Detect which cell encompasses the target text, then output its [X, Y] center coordinate. 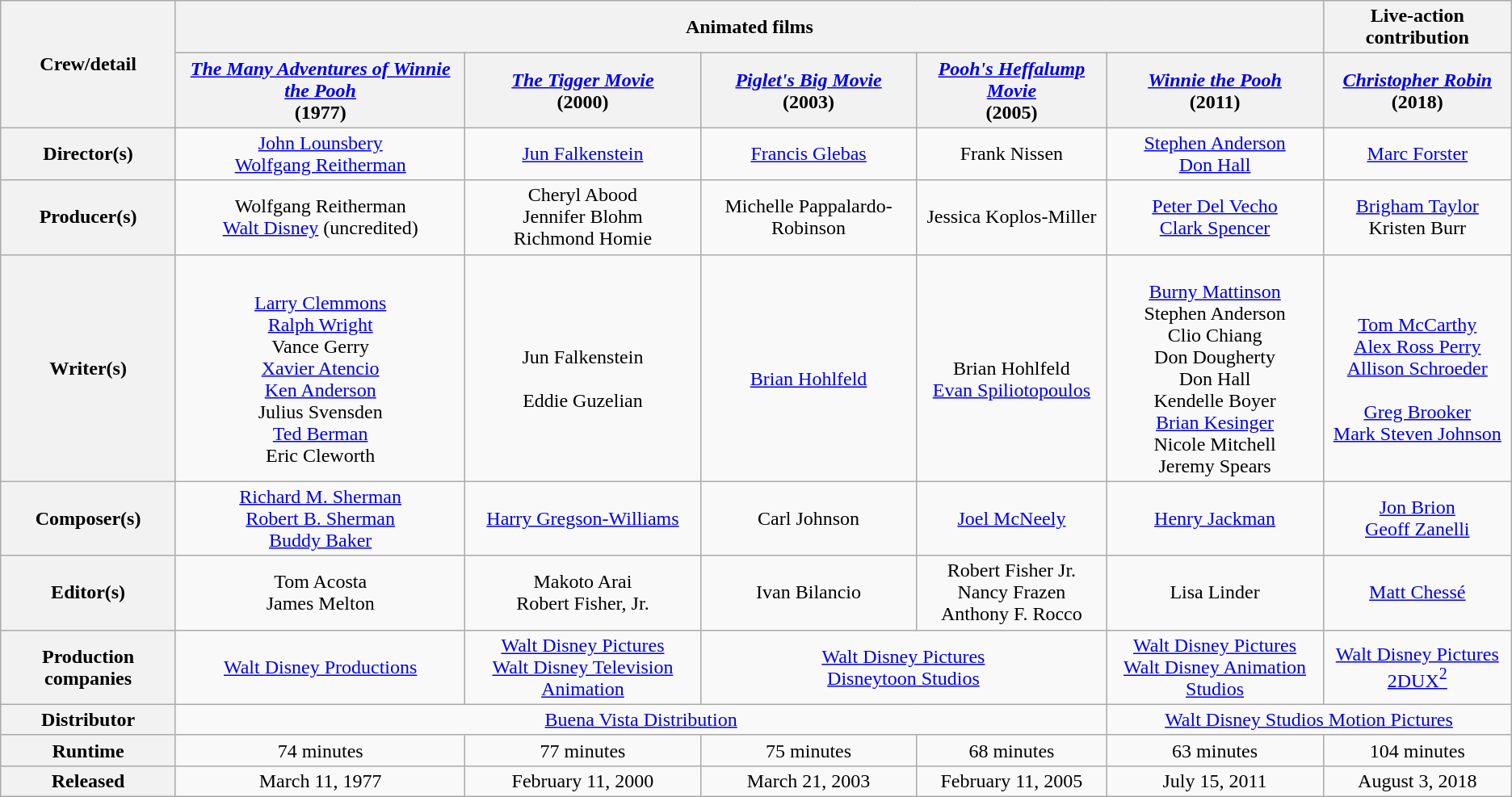
Director(s) [89, 153]
Carl Johnson [808, 518]
Jun Falkenstein [583, 153]
Live-action contribution [1417, 27]
Larry ClemmonsRalph WrightVance GerryXavier AtencioKen AndersonJulius SvensdenTed BermanEric Cleworth [320, 368]
The Tigger Movie(2000) [583, 90]
Harry Gregson-Williams [583, 518]
Brian HohlfeldEvan Spiliotopoulos [1011, 368]
Jun FalkensteinEddie Guzelian [583, 368]
Walt Disney PicturesWalt Disney Television Animation [583, 667]
March 21, 2003 [808, 781]
Piglet's Big Movie(2003) [808, 90]
Producer(s) [89, 217]
August 3, 2018 [1417, 781]
The Many Adventures of Winnie the Pooh(1977) [320, 90]
Christopher Robin(2018) [1417, 90]
Richard M. ShermanRobert B. ShermanBuddy Baker [320, 518]
74 minutes [320, 750]
Walt Disney Pictures2DUX2 [1417, 667]
February 11, 2005 [1011, 781]
Walt Disney PicturesDisneytoon Studios [903, 667]
Jon BrionGeoff Zanelli [1417, 518]
75 minutes [808, 750]
Writer(s) [89, 368]
77 minutes [583, 750]
John LounsberyWolfgang Reitherman [320, 153]
Animated films [750, 27]
Runtime [89, 750]
Burny MattinsonStephen AndersonClio ChiangDon DoughertyDon HallKendelle BoyerBrian KesingerNicole MitchellJeremy Spears [1215, 368]
Ivan Bilancio [808, 593]
July 15, 2011 [1215, 781]
Robert Fisher Jr.Nancy FrazenAnthony F. Rocco [1011, 593]
Peter Del VechoClark Spencer [1215, 217]
Brigham TaylorKristen Burr [1417, 217]
Tom AcostaJames Melton [320, 593]
Composer(s) [89, 518]
Crew/detail [89, 65]
Walt Disney PicturesWalt Disney Animation Studios [1215, 667]
March 11, 1977 [320, 781]
Editor(s) [89, 593]
February 11, 2000 [583, 781]
Production companies [89, 667]
Marc Forster [1417, 153]
Buena Vista Distribution [640, 719]
Lisa Linder [1215, 593]
Frank Nissen [1011, 153]
Winnie the Pooh(2011) [1215, 90]
63 minutes [1215, 750]
Francis Glebas [808, 153]
Michelle Pappalardo-Robinson [808, 217]
Brian Hohlfeld [808, 368]
Released [89, 781]
Walt Disney Studios Motion Pictures [1308, 719]
Makoto AraiRobert Fisher, Jr. [583, 593]
Tom McCarthyAlex Ross PerryAllison SchroederGreg BrookerMark Steven Johnson [1417, 368]
Joel McNeely [1011, 518]
Wolfgang ReithermanWalt Disney (uncredited) [320, 217]
Pooh's Heffalump Movie(2005) [1011, 90]
Jessica Koplos-Miller [1011, 217]
Distributor [89, 719]
Matt Chessé [1417, 593]
104 minutes [1417, 750]
68 minutes [1011, 750]
Stephen AndersonDon Hall [1215, 153]
Cheryl AboodJennifer BlohmRichmond Homie [583, 217]
Walt Disney Productions [320, 667]
Henry Jackman [1215, 518]
